Scan for the cell matching the given text and deliver its [x, y] coordinate at center. 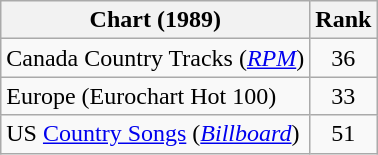
Chart (1989) [156, 20]
US Country Songs (Billboard) [156, 134]
36 [344, 58]
Europe (Eurochart Hot 100) [156, 96]
33 [344, 96]
Canada Country Tracks (RPM) [156, 58]
Rank [344, 20]
51 [344, 134]
